From the cell containing the given text, extract its center point as (x, y) coordinate. 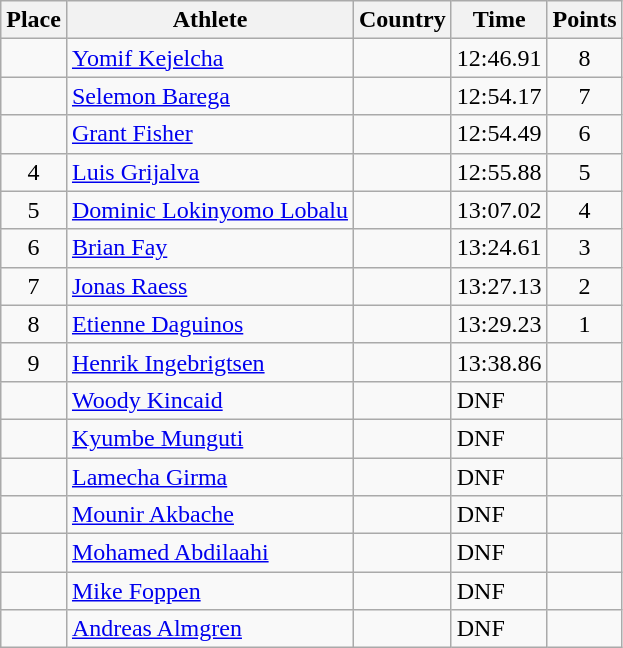
3 (584, 248)
Brian Fay (210, 248)
12:46.91 (499, 58)
Mike Foppen (210, 591)
Time (499, 20)
Mounir Akbache (210, 515)
Mohamed Abdilaahi (210, 553)
13:07.02 (499, 210)
1 (584, 324)
12:55.88 (499, 172)
Lamecha Girma (210, 477)
Luis Grijalva (210, 172)
13:38.86 (499, 362)
13:27.13 (499, 286)
Place (34, 20)
Selemon Barega (210, 96)
Dominic Lokinyomo Lobalu (210, 210)
Points (584, 20)
12:54.49 (499, 134)
Henrik Ingebrigtsen (210, 362)
Etienne Daguinos (210, 324)
Yomif Kejelcha (210, 58)
Grant Fisher (210, 134)
Athlete (210, 20)
12:54.17 (499, 96)
Andreas Almgren (210, 629)
Country (402, 20)
9 (34, 362)
2 (584, 286)
13:29.23 (499, 324)
Woody Kincaid (210, 400)
13:24.61 (499, 248)
Kyumbe Munguti (210, 438)
Jonas Raess (210, 286)
